Identify which cell holds the provided text, then report its [X, Y] central coordinate. 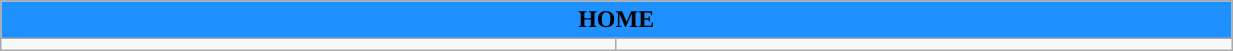
HOME [616, 20]
